Capture the cell that displays the provided text and extract its [x, y] central coordinate. 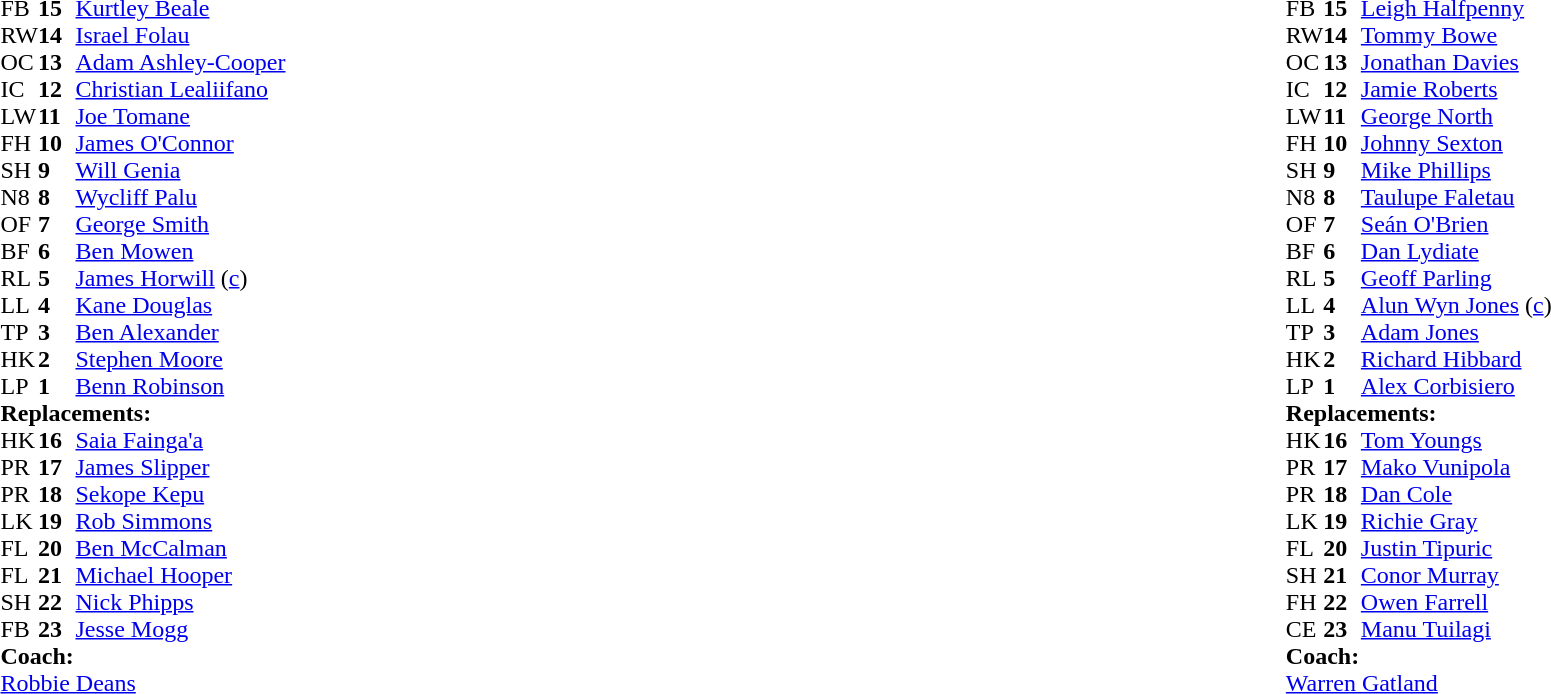
Ben Mowen [181, 252]
James O'Connor [181, 144]
Kane Douglas [181, 306]
Coach: [142, 656]
Ben Alexander [181, 332]
Benn Robinson [181, 386]
Will Genia [181, 170]
Rob Simmons [181, 522]
FB [19, 630]
James Slipper [181, 468]
Michael Hooper [181, 576]
Saia Fainga'a [181, 440]
CE [1305, 630]
Stephen Moore [181, 360]
Sekope Kepu [181, 494]
Christian Lealiifano [181, 90]
James Horwill (c) [181, 278]
Adam Ashley-Cooper [181, 62]
Replacements: [142, 414]
Wycliff Palu [181, 198]
Ben McCalman [181, 548]
Israel Folau [181, 36]
Jesse Mogg [181, 630]
Joe Tomane [181, 116]
George Smith [181, 224]
Nick Phipps [181, 602]
